Identify which cell holds the provided text, then report its [x, y] central coordinate. 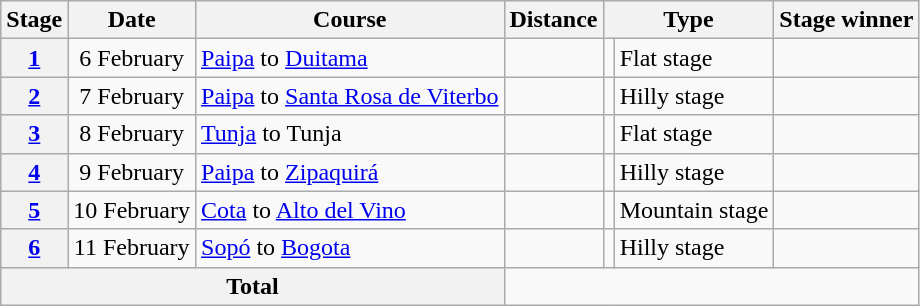
Total [252, 286]
4 [34, 172]
8 February [132, 134]
6 [34, 248]
Stage winner [846, 20]
Stage [34, 20]
Date [132, 20]
Course [350, 20]
Paipa to Duitama [350, 58]
7 February [132, 96]
2 [34, 96]
Distance [554, 20]
11 February [132, 248]
9 February [132, 172]
1 [34, 58]
Mountain stage [694, 210]
Paipa to Santa Rosa de Viterbo [350, 96]
Cota to Alto del Vino [350, 210]
6 February [132, 58]
Sopó to Bogota [350, 248]
5 [34, 210]
10 February [132, 210]
Tunja to Tunja [350, 134]
Paipa to Zipaquirá [350, 172]
3 [34, 134]
Type [688, 20]
